Output the [x, y] coordinate of the center of the cell containing the given text.  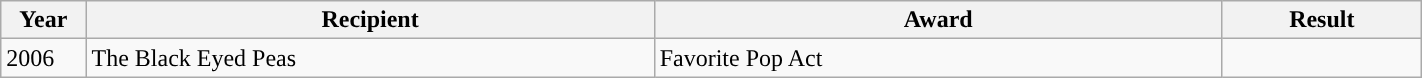
Favorite Pop Act [938, 58]
Year [44, 20]
Result [1322, 20]
2006 [44, 58]
The Black Eyed Peas [370, 58]
Award [938, 20]
Recipient [370, 20]
